For the text-containing cell, return its midpoint in (x, y) coordinate format. 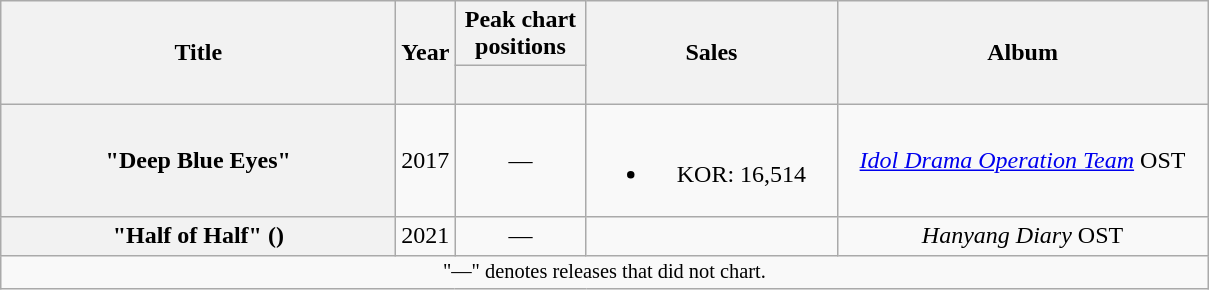
Title (198, 52)
Peak chart positions (520, 34)
Year (426, 52)
Album (1022, 52)
2017 (426, 160)
Hanyang Diary OST (1022, 236)
2021 (426, 236)
"Deep Blue Eyes" (198, 160)
"—" denotes releases that did not chart. (604, 272)
KOR: 16,514 (712, 160)
Idol Drama Operation Team OST (1022, 160)
"Half of Half" () (198, 236)
Sales (712, 52)
